Detect which cell encompasses the target text, then output its (x, y) center coordinate. 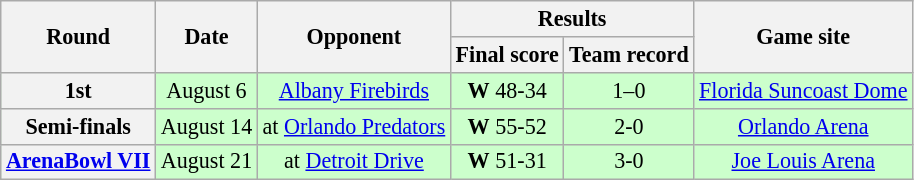
Team record (629, 54)
W 55-52 (507, 126)
Date (207, 36)
ArenaBowl VII (78, 162)
Florida Suncoast Dome (804, 90)
Albany Firebirds (354, 90)
at Orlando Predators (354, 126)
Results (572, 18)
August 6 (207, 90)
August 21 (207, 162)
Game site (804, 36)
Semi-finals (78, 126)
1–0 (629, 90)
W 48-34 (507, 90)
1st (78, 90)
Opponent (354, 36)
W 51-31 (507, 162)
at Detroit Drive (354, 162)
2-0 (629, 126)
August 14 (207, 126)
Round (78, 36)
Orlando Arena (804, 126)
Final score (507, 54)
3-0 (629, 162)
Joe Louis Arena (804, 162)
